For the text-containing cell, return its midpoint in [X, Y] coordinate format. 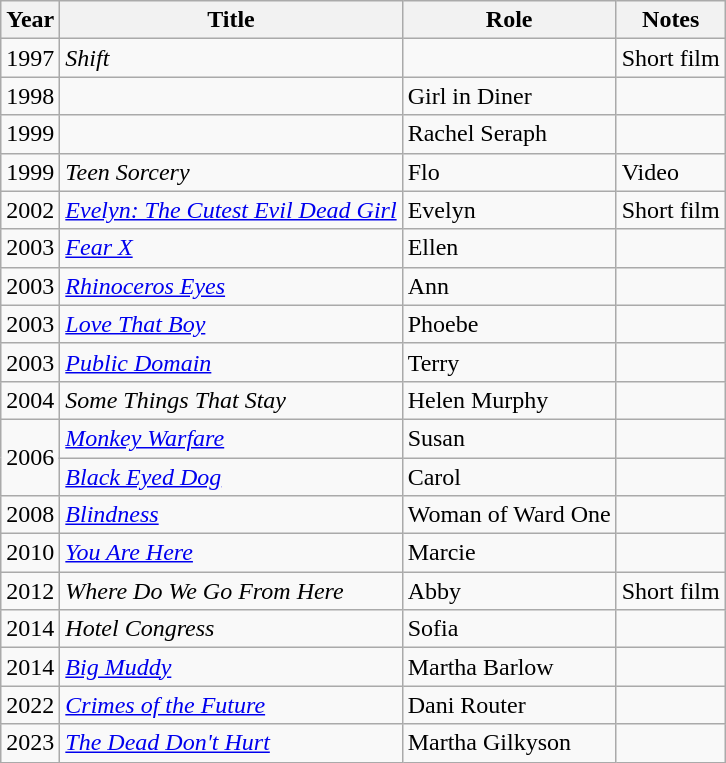
1998 [30, 96]
Monkey Warfare [231, 438]
Martha Gilkyson [509, 743]
Flo [509, 172]
Public Domain [231, 362]
Video [670, 172]
Year [30, 20]
2022 [30, 705]
Terry [509, 362]
Abby [509, 591]
Carol [509, 477]
Rhinoceros Eyes [231, 286]
Helen Murphy [509, 400]
Marcie [509, 553]
Fear X [231, 248]
Shift [231, 58]
Hotel Congress [231, 629]
Love That Boy [231, 324]
Crimes of the Future [231, 705]
Black Eyed Dog [231, 477]
Title [231, 20]
Blindness [231, 515]
Big Muddy [231, 667]
Some Things That Stay [231, 400]
The Dead Don't Hurt [231, 743]
You Are Here [231, 553]
Woman of Ward One [509, 515]
Rachel Seraph [509, 134]
2004 [30, 400]
Dani Router [509, 705]
Notes [670, 20]
Evelyn [509, 210]
2002 [30, 210]
Ellen [509, 248]
Sofia [509, 629]
Teen Sorcery [231, 172]
Phoebe [509, 324]
Girl in Diner [509, 96]
Evelyn: The Cutest Evil Dead Girl [231, 210]
2006 [30, 457]
Where Do We Go From Here [231, 591]
2012 [30, 591]
2008 [30, 515]
1997 [30, 58]
2023 [30, 743]
2010 [30, 553]
Martha Barlow [509, 667]
Role [509, 20]
Ann [509, 286]
Susan [509, 438]
